Detect which cell encompasses the target text, then output its (X, Y) center coordinate. 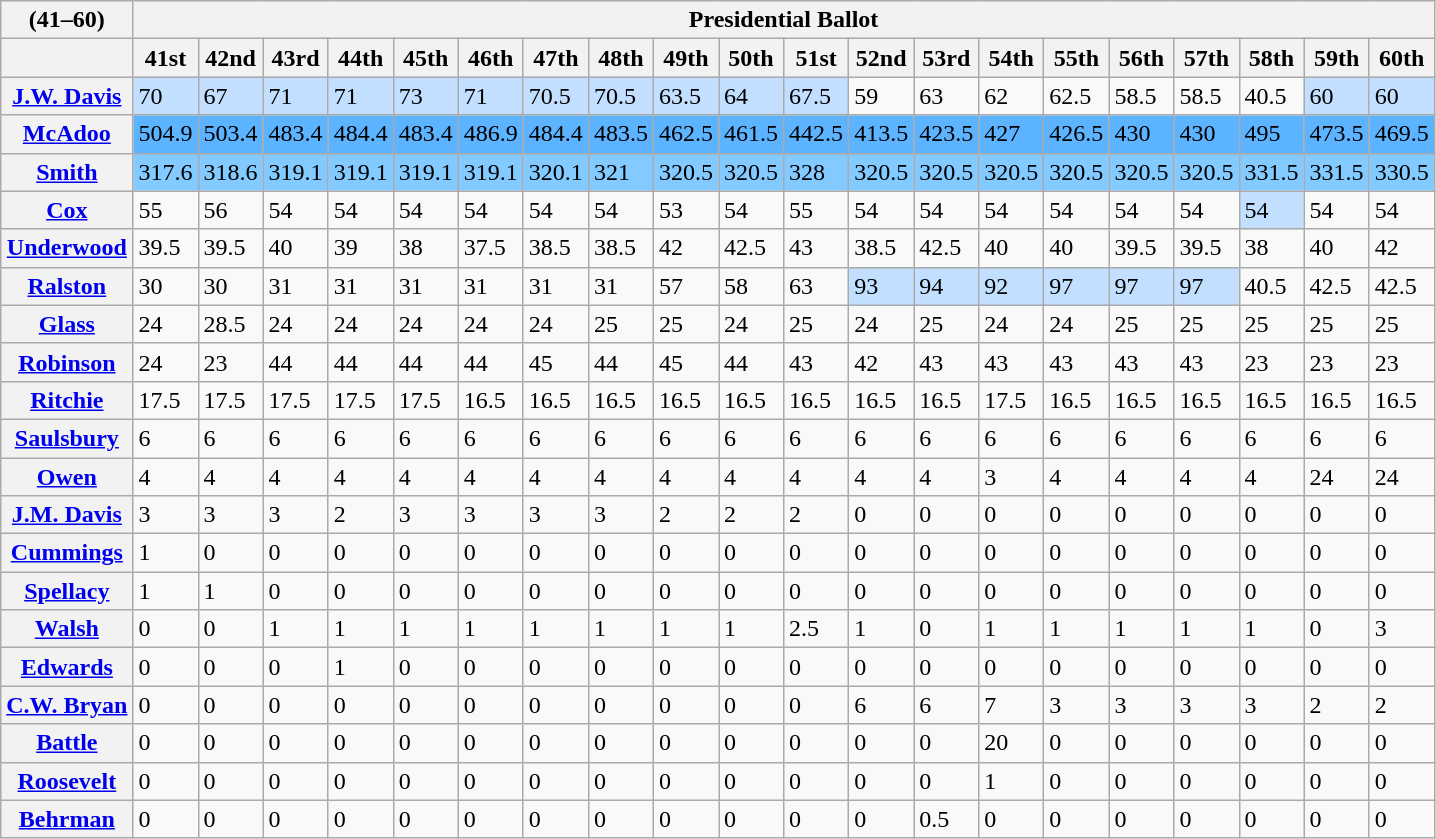
56 (230, 210)
495 (1272, 134)
58 (752, 286)
Edwards (67, 667)
Walsh (67, 629)
413.5 (882, 134)
Battle (67, 743)
318.6 (230, 172)
486.9 (490, 134)
57th (1206, 58)
67 (230, 96)
47th (556, 58)
63.5 (686, 96)
70 (166, 96)
317.6 (166, 172)
67.5 (816, 96)
57 (686, 286)
Glass (67, 324)
54th (1012, 58)
92 (1012, 286)
45th (426, 58)
49th (686, 58)
44th (360, 58)
73 (426, 96)
C.W. Bryan (67, 705)
93 (882, 286)
320.1 (556, 172)
427 (1012, 134)
62.5 (1076, 96)
Roosevelt (67, 781)
Saulsbury (67, 438)
53rd (946, 58)
Owen (67, 477)
46th (490, 58)
52nd (882, 58)
461.5 (752, 134)
50th (752, 58)
58th (1272, 58)
42nd (230, 58)
53 (686, 210)
56th (1142, 58)
39 (360, 248)
Spellacy (67, 591)
62 (1012, 96)
Presidential Ballot (784, 20)
94 (946, 286)
Cummings (67, 553)
Cox (67, 210)
330.5 (1402, 172)
426.5 (1076, 134)
Behrman (67, 819)
504.9 (166, 134)
321 (620, 172)
Robinson (67, 362)
2.5 (816, 629)
59 (882, 96)
McAdoo (67, 134)
J.M. Davis (67, 515)
60th (1402, 58)
423.5 (946, 134)
469.5 (1402, 134)
Smith (67, 172)
442.5 (816, 134)
28.5 (230, 324)
51st (816, 58)
Underwood (67, 248)
462.5 (686, 134)
Ritchie (67, 400)
483.5 (620, 134)
37.5 (490, 248)
J.W. Davis (67, 96)
41st (166, 58)
64 (752, 96)
7 (1012, 705)
48th (620, 58)
503.4 (230, 134)
59th (1336, 58)
Ralston (67, 286)
20 (1012, 743)
473.5 (1336, 134)
(41–60) (67, 20)
43rd (296, 58)
0.5 (946, 819)
328 (816, 172)
55th (1076, 58)
